Extract the [x, y] coordinate from the center of the cell holding the provided text.  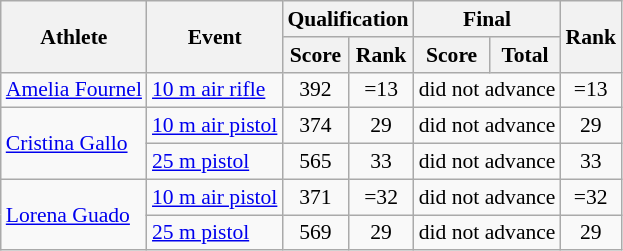
371 [315, 197]
392 [315, 90]
Final [488, 19]
Athlete [74, 36]
569 [315, 233]
Total [526, 55]
565 [315, 162]
Cristina Gallo [74, 144]
374 [315, 126]
Event [214, 36]
10 m air rifle [214, 90]
Amelia Fournel [74, 90]
Lorena Guado [74, 214]
Qualification [348, 19]
